Determine the [x, y] coordinate at the center of the cell enclosing the given text.  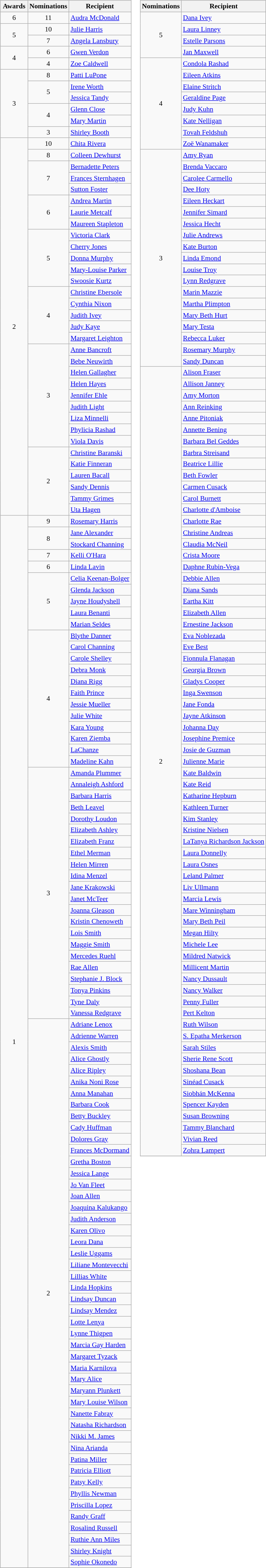
Carole Shelley [100, 658]
Julie White [100, 716]
Jane Alexander [100, 533]
Patti LuPone [100, 75]
Vivian Reed [224, 1139]
Judy Kuhn [224, 109]
Nancy Walker [224, 990]
Liza Minnelli [100, 418]
Karen Olivo [100, 1231]
S. Epatha Merkerson [224, 1036]
Alice Ghostly [100, 1059]
Dana Ivey [224, 18]
Maryann Plunkett [100, 1390]
Jayne Houdyshell [100, 601]
Bernadette Peters [100, 167]
Kristine Nielsen [224, 830]
Nina Arianda [100, 1448]
Anika Noni Rose [100, 1082]
Laura Linney [224, 29]
Tonya Pinkins [100, 990]
Jo Van Fleet [100, 1185]
Sandy Dennis [100, 487]
Elizabeth Franz [100, 841]
Tammy Grimes [100, 498]
Zoe Caldwell [100, 64]
Ruth Wilson [224, 1024]
Tyne Daly [100, 1002]
Mercedes Ruehl [100, 956]
Tammy Blanchard [224, 1127]
9 [48, 521]
Christine Ebersole [100, 292]
Julienne Marie [224, 761]
Estelle Parsons [224, 41]
Laura Benanti [100, 613]
Josephine Premice [224, 739]
Viola Davis [100, 441]
Leland Palmer [224, 876]
Mare Winningham [224, 910]
Crista Moore [224, 556]
Charlotte d'Amboise [224, 510]
Patsy Kelly [100, 1482]
Laurie Metcalf [100, 212]
Natasha Richardson [100, 1425]
Carmen Cusack [224, 487]
Julie Andrews [224, 235]
Julie Harris [100, 29]
Barbara Harris [100, 796]
Amy Ryan [224, 155]
Susan Browning [224, 1116]
Jane Krakowski [100, 887]
Mary-Louise Parker [100, 269]
Martha Plimpton [224, 304]
Margaret Leighton [100, 338]
Amy Morton [224, 395]
Donna Murphy [100, 258]
Marian Seldes [100, 624]
Zoë Wanamaker [224, 144]
Eve Best [224, 647]
Annaleigh Ashford [100, 784]
Awards [14, 6]
Dee Hoty [224, 189]
Mary Alice [100, 1379]
Adriane Lenox [100, 1024]
Shirley Knight [100, 1551]
Faith Prince [100, 693]
Jane Fonda [224, 704]
Josie de Guzman [224, 750]
1 [14, 1042]
Mary Testa [224, 327]
Audra McDonald [100, 18]
Cherry Jones [100, 247]
Maggie Smith [100, 944]
Siobhán McKenna [224, 1093]
Kate Nelligan [224, 121]
Patina Miller [100, 1459]
Eartha Kitt [224, 601]
Spencer Kayden [224, 1105]
Zohra Lampert [224, 1150]
Diana Sands [224, 590]
Gladys Cooper [224, 681]
Andrea Martin [100, 201]
Celia Keenan-Bolger [100, 578]
Lynn Redgrave [224, 281]
Mildred Natwick [224, 956]
Gwen Verdon [100, 52]
Anne Pitoniak [224, 418]
Geraldine Page [224, 98]
Maria Karnilova [100, 1368]
Millicent Martin [224, 967]
Frances McDormand [100, 1150]
Louise Troy [224, 269]
Swoosie Kurtz [100, 281]
Victoria Clark [100, 235]
Chita Rivera [100, 144]
Lindsay Mendez [100, 1310]
Eileen Atkins [224, 75]
Bebe Neuwirth [100, 361]
Jayne Atkinson [224, 716]
Barbara Cook [100, 1105]
Kara Young [100, 727]
Marcia Gay Harden [100, 1345]
Alison Fraser [224, 372]
Tovah Feldshuh [224, 132]
Alexis Smith [100, 1047]
Jessica Hecht [224, 224]
Ruthie Ann Miles [100, 1539]
Dolores Gray [100, 1139]
Leora Dana [100, 1242]
Eileen Heckart [224, 201]
Joan Allen [100, 1196]
Kate Baldwin [224, 773]
Debra Monk [100, 670]
Irene Worth [100, 86]
Joaquina Kalukango [100, 1207]
Karen Ziemba [100, 739]
Uta Hagen [100, 510]
Phylicia Rashad [100, 430]
Helen Hayes [100, 384]
Cady Huffman [100, 1127]
Elizabeth Ashley [100, 830]
Vanessa Redgrave [100, 1013]
Rebecca Luker [224, 338]
Sophie Okonedo [100, 1562]
Kristin Chenoweth [100, 922]
11 [48, 18]
Phyllis Newman [100, 1494]
Laura Donnelly [224, 853]
Megan Hilty [224, 933]
Marin Mazzie [224, 292]
Lynne Thigpen [100, 1333]
Priscilla Lopez [100, 1505]
Daphne Rubin-Vega [224, 567]
Lindsay Duncan [100, 1299]
Diana Rigg [100, 681]
Ann Reinking [224, 407]
Leslie Uggams [100, 1253]
Idina Menzel [100, 876]
Lillias White [100, 1276]
Mary Louise Wilson [100, 1402]
Rosemary Harris [100, 521]
Condola Rashad [224, 64]
Katharine Hepburn [224, 796]
Christine Andreas [224, 533]
Lotte Lenya [100, 1322]
LaTanya Richardson Jackson [224, 841]
Kate Reid [224, 784]
Penny Fuller [224, 1002]
Dorothy Loudon [100, 819]
Allison Janney [224, 384]
Rae Allen [100, 967]
Adrienne Warren [100, 1036]
Sandy Duncan [224, 361]
Laura Osnes [224, 864]
Fionnula Flanagan [224, 658]
Sarah Stiles [224, 1047]
Linda Lavin [100, 567]
Jan Maxwell [224, 52]
Carol Channing [100, 647]
Nancy Dussault [224, 979]
Katie Finneran [100, 464]
Cynthia Nixon [100, 304]
Brenda Vaccaro [224, 167]
Blythe Danner [100, 635]
Judy Kaye [100, 327]
Barbara Bel Geddes [224, 441]
Rosalind Russell [100, 1528]
Mary Martin [100, 121]
Lauren Bacall [100, 475]
Angela Lansbury [100, 41]
Debbie Allen [224, 578]
Linda Emond [224, 258]
Margaret Tyzack [100, 1356]
Helen Mirren [100, 864]
Liv Ullmann [224, 887]
Johanna Day [224, 727]
Kathleen Turner [224, 807]
Lois Smith [100, 933]
Beth Fowler [224, 475]
Barbra Streisand [224, 452]
Anna Manahan [100, 1093]
Nikki M. James [100, 1436]
Ethel Merman [100, 853]
Shirley Booth [100, 132]
Judith Anderson [100, 1219]
Betty Buckley [100, 1116]
Christine Baranski [100, 452]
Pert Kelton [224, 1013]
Marcia Lewis [224, 899]
Randy Graff [100, 1516]
Judith Ivey [100, 315]
Jessica Tandy [100, 98]
Maureen Stapleton [100, 224]
Inga Swenson [224, 693]
Glenda Jackson [100, 590]
Sinéad Cusack [224, 1082]
Jennifer Ehle [100, 395]
Shoshana Bean [224, 1070]
Elizabeth Allen [224, 613]
Jennifer Simard [224, 212]
LaChanze [100, 750]
Eva Noblezada [224, 635]
Elaine Stritch [224, 86]
Rosemary Murphy [224, 350]
Sutton Foster [100, 189]
Janet McTeer [100, 899]
Stockard Channing [100, 544]
Helen Gallagher [100, 372]
Charlotte Rae [224, 521]
Nanette Fabray [100, 1414]
Amanda Plummer [100, 773]
Liliane Montevecchi [100, 1265]
Kelli O'Hara [100, 556]
Anne Bancroft [100, 350]
Madeline Kahn [100, 761]
Jessica Lange [100, 1173]
Glenn Close [100, 109]
Beatrice Lillie [224, 464]
Gretha Boston [100, 1162]
Annette Bening [224, 430]
Ernestine Jackson [224, 624]
Stephanie J. Block [100, 979]
Beth Leavel [100, 807]
Kim Stanley [224, 819]
Patricia Elliott [100, 1471]
Kate Burton [224, 247]
Mary Beth Peil [224, 922]
Linda Hopkins [100, 1288]
Claudia McNeil [224, 544]
Carolee Carmello [224, 178]
Sherie Rene Scott [224, 1059]
Frances Sternhagen [100, 178]
Colleen Dewhurst [100, 155]
Carol Burnett [224, 498]
Alice Ripley [100, 1070]
Judith Light [100, 407]
Michele Lee [224, 944]
Georgia Brown [224, 670]
Mary Beth Hurt [224, 315]
Joanna Gleason [100, 910]
Jessie Mueller [100, 704]
